Output the (X, Y) coordinate of the center of the cell containing the given text.  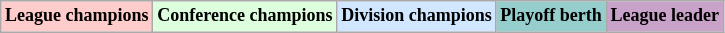
Division champions (416, 16)
Conference champions (245, 16)
League champions (77, 16)
Playoff berth (551, 16)
League leader (664, 16)
